Determine the [x, y] coordinate at the center of the cell enclosing the given text.  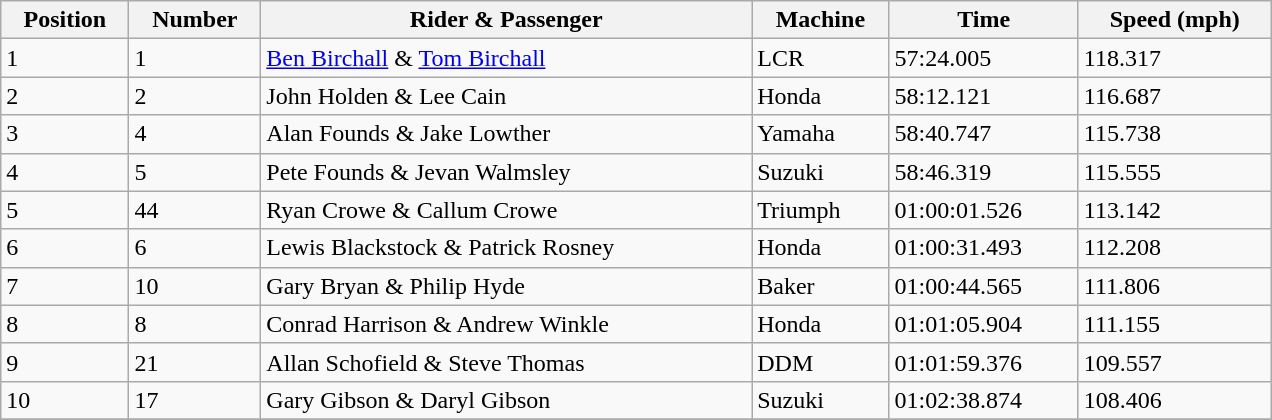
58:12.121 [984, 96]
Number [195, 20]
Machine [820, 20]
Ben Birchall & Tom Birchall [506, 58]
Yamaha [820, 134]
01:01:05.904 [984, 324]
Lewis Blackstock & Patrick Rosney [506, 248]
115.555 [1174, 172]
111.806 [1174, 286]
DDM [820, 362]
Rider & Passenger [506, 20]
John Holden & Lee Cain [506, 96]
Speed (mph) [1174, 20]
112.208 [1174, 248]
01:01:59.376 [984, 362]
Position [65, 20]
58:40.747 [984, 134]
111.155 [1174, 324]
Alan Founds & Jake Lowther [506, 134]
Triumph [820, 210]
01:00:01.526 [984, 210]
109.557 [1174, 362]
01:02:38.874 [984, 400]
Time [984, 20]
58:46.319 [984, 172]
Gary Bryan & Philip Hyde [506, 286]
Gary Gibson & Daryl Gibson [506, 400]
17 [195, 400]
44 [195, 210]
Conrad Harrison & Andrew Winkle [506, 324]
Ryan Crowe & Callum Crowe [506, 210]
Pete Founds & Jevan Walmsley [506, 172]
113.142 [1174, 210]
9 [65, 362]
118.317 [1174, 58]
108.406 [1174, 400]
21 [195, 362]
3 [65, 134]
7 [65, 286]
LCR [820, 58]
Baker [820, 286]
57:24.005 [984, 58]
115.738 [1174, 134]
116.687 [1174, 96]
Allan Schofield & Steve Thomas [506, 362]
01:00:44.565 [984, 286]
01:00:31.493 [984, 248]
